Output the (X, Y) coordinate of the center of the cell containing the given text.  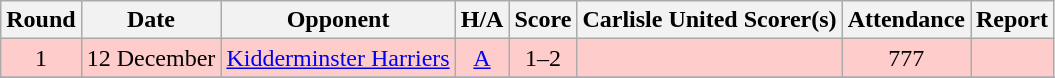
12 December (151, 58)
777 (906, 58)
Date (151, 20)
Attendance (906, 20)
H/A (482, 20)
Report (1012, 20)
Kidderminster Harriers (338, 58)
A (482, 58)
Opponent (338, 20)
Score (543, 20)
1 (41, 58)
1–2 (543, 58)
Carlisle United Scorer(s) (710, 20)
Round (41, 20)
